For the text-containing cell, return its midpoint in [x, y] coordinate format. 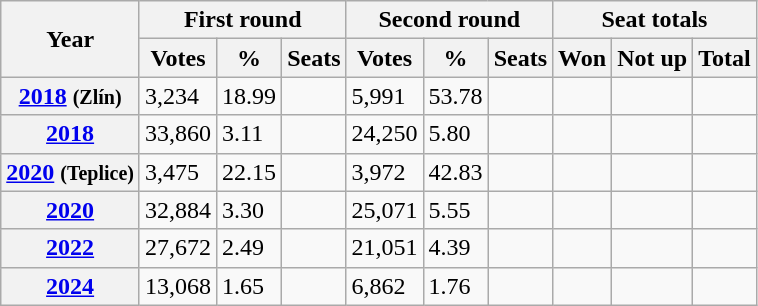
4.39 [456, 248]
Total [725, 58]
Year [70, 39]
2.49 [250, 248]
2020 [70, 210]
Won [582, 58]
2018 [70, 134]
5.80 [456, 134]
2024 [70, 286]
21,051 [384, 248]
25,071 [384, 210]
Not up [652, 58]
27,672 [178, 248]
42.83 [456, 172]
Second round [450, 20]
24,250 [384, 134]
5.55 [456, 210]
1.76 [456, 286]
2018 (Zlín) [70, 96]
First round [242, 20]
2020 (Teplice) [70, 172]
3,972 [384, 172]
18.99 [250, 96]
32,884 [178, 210]
13,068 [178, 286]
2022 [70, 248]
Seat totals [655, 20]
3.30 [250, 210]
33,860 [178, 134]
3,475 [178, 172]
3.11 [250, 134]
22.15 [250, 172]
3,234 [178, 96]
53.78 [456, 96]
1.65 [250, 286]
6,862 [384, 286]
5,991 [384, 96]
